Determine the [X, Y] coordinate at the center of the cell enclosing the given text.  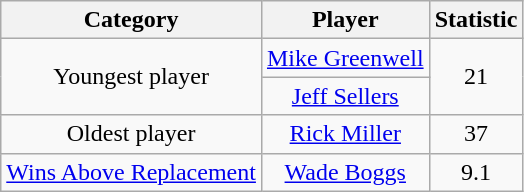
37 [476, 134]
Jeff Sellers [345, 96]
Mike Greenwell [345, 58]
Oldest player [132, 134]
Rick Miller [345, 134]
21 [476, 77]
Category [132, 20]
9.1 [476, 172]
Youngest player [132, 77]
Statistic [476, 20]
Wade Boggs [345, 172]
Wins Above Replacement [132, 172]
Player [345, 20]
